Output the (x, y) coordinate of the center of the cell containing the given text.  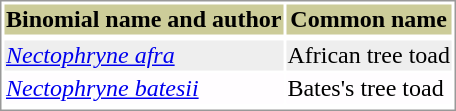
Binomial name and author (143, 19)
Common name (369, 19)
African tree toad (369, 55)
Nectophryne batesii (143, 89)
Bates's tree toad (369, 89)
Nectophryne afra (143, 55)
